Pinpoint the cell where the given text exists, returning its (X, Y) midpoint coordinate. 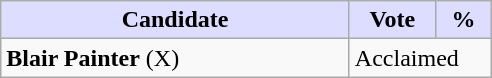
% (463, 20)
Vote (392, 20)
Acclaimed (420, 58)
Candidate (176, 20)
Blair Painter (X) (176, 58)
